Provide the [X, Y] coordinate of the cell's center where the given text is located.  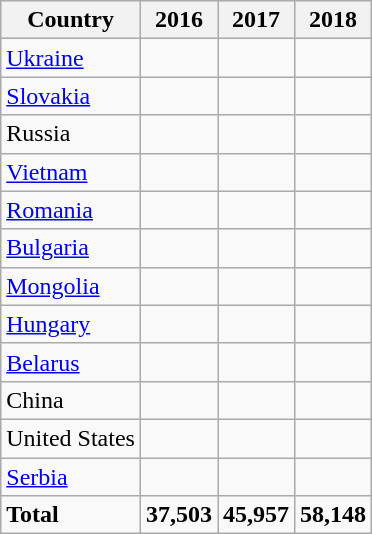
Total [71, 515]
Belarus [71, 362]
Mongolia [71, 286]
Hungary [71, 324]
58,148 [334, 515]
United States [71, 438]
45,957 [256, 515]
Ukraine [71, 58]
Vietnam [71, 172]
Russia [71, 134]
Country [71, 20]
Slovakia [71, 96]
Serbia [71, 477]
37,503 [178, 515]
China [71, 400]
2016 [178, 20]
Bulgaria [71, 248]
Romania [71, 210]
2017 [256, 20]
2018 [334, 20]
